Return the [x, y] coordinate for the center point of the cell that contains the specified text.  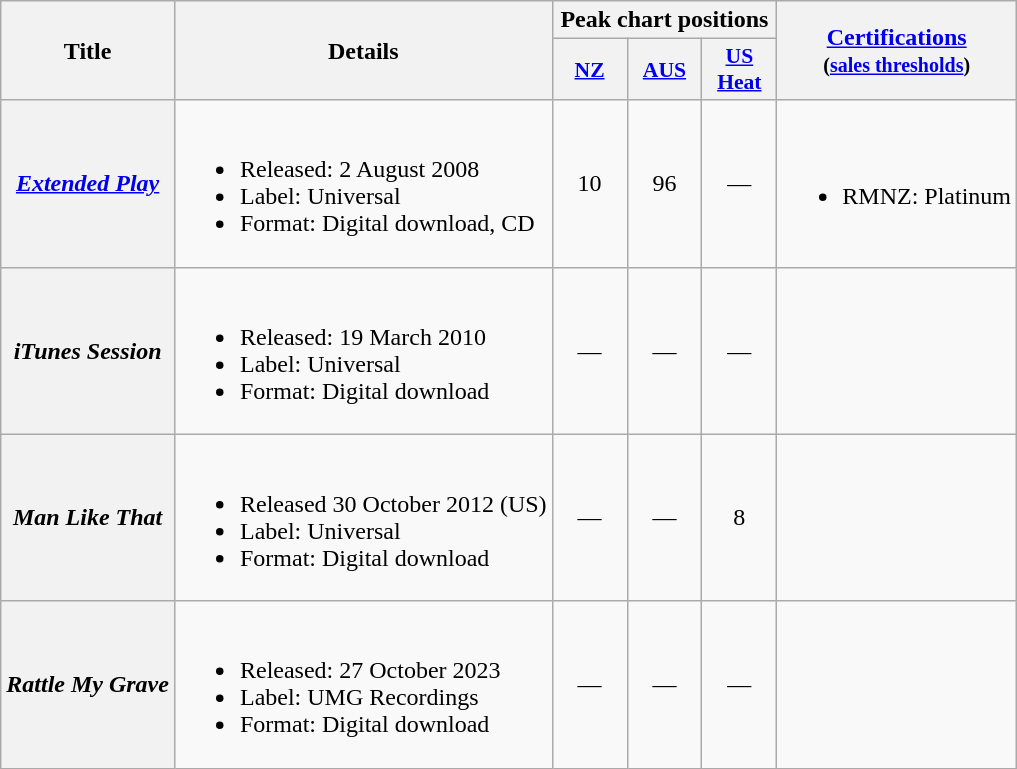
Certifications(sales thresholds) [897, 50]
Released: 27 October 2023Label: UMG RecordingsFormat: Digital download [363, 684]
Man Like That [88, 518]
Details [363, 50]
Peak chart positions [664, 20]
NZ [590, 70]
Title [88, 50]
AUS [664, 70]
Rattle My Grave [88, 684]
10 [590, 184]
Released: 19 March 2010Label: UniversalFormat: Digital download [363, 350]
US Heat [740, 70]
Released 30 October 2012 (US)Label: UniversalFormat: Digital download [363, 518]
RMNZ: Platinum [897, 184]
8 [740, 518]
Extended Play [88, 184]
iTunes Session [88, 350]
Released: 2 August 2008Label: UniversalFormat: Digital download, CD [363, 184]
96 [664, 184]
